From the cell containing the given text, extract its center point as (X, Y) coordinate. 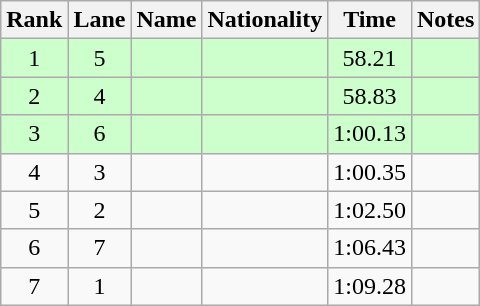
1:06.43 (370, 248)
1:02.50 (370, 210)
58.83 (370, 96)
Time (370, 20)
1:00.13 (370, 134)
Rank (34, 20)
Notes (445, 20)
Nationality (265, 20)
1:00.35 (370, 172)
1:09.28 (370, 286)
Lane (100, 20)
58.21 (370, 58)
Name (166, 20)
